Determine the (X, Y) coordinate at the center of the cell enclosing the given text.  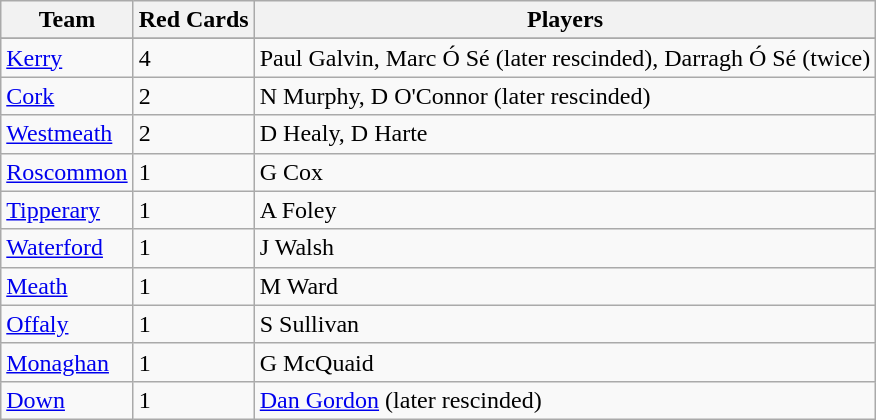
A Foley (565, 210)
M Ward (565, 286)
S Sullivan (565, 324)
Cork (67, 96)
Kerry (67, 58)
Roscommon (67, 172)
D Healy, D Harte (565, 134)
4 (194, 58)
Tipperary (67, 210)
Down (67, 400)
Monaghan (67, 362)
Team (67, 20)
Paul Galvin, Marc Ó Sé (later rescinded), Darragh Ó Sé (twice) (565, 58)
Offaly (67, 324)
Waterford (67, 248)
Red Cards (194, 20)
G McQuaid (565, 362)
Players (565, 20)
Westmeath (67, 134)
Meath (67, 286)
N Murphy, D O'Connor (later rescinded) (565, 96)
Dan Gordon (later rescinded) (565, 400)
J Walsh (565, 248)
G Cox (565, 172)
